Provide the [x, y] coordinate of the cell's center where the given text is located.  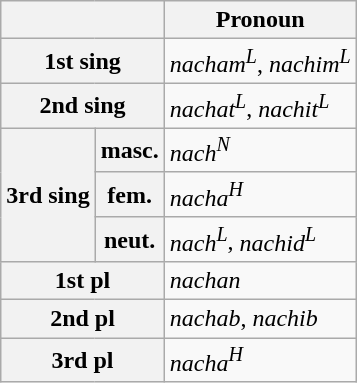
2nd sing [82, 106]
nachatL, nachitL [260, 106]
3rd sing [48, 195]
nachan [260, 281]
1st pl [82, 281]
masc. [130, 150]
nachN [260, 150]
neut. [130, 240]
1st sing [82, 62]
fem. [130, 194]
3rd pl [82, 360]
nachL, nachidL [260, 240]
Pronoun [260, 20]
2nd pl [82, 319]
nachamL, nachimL [260, 62]
nachab, nachib [260, 319]
